Return the (X, Y) coordinate for the center point of the cell that contains the specified text.  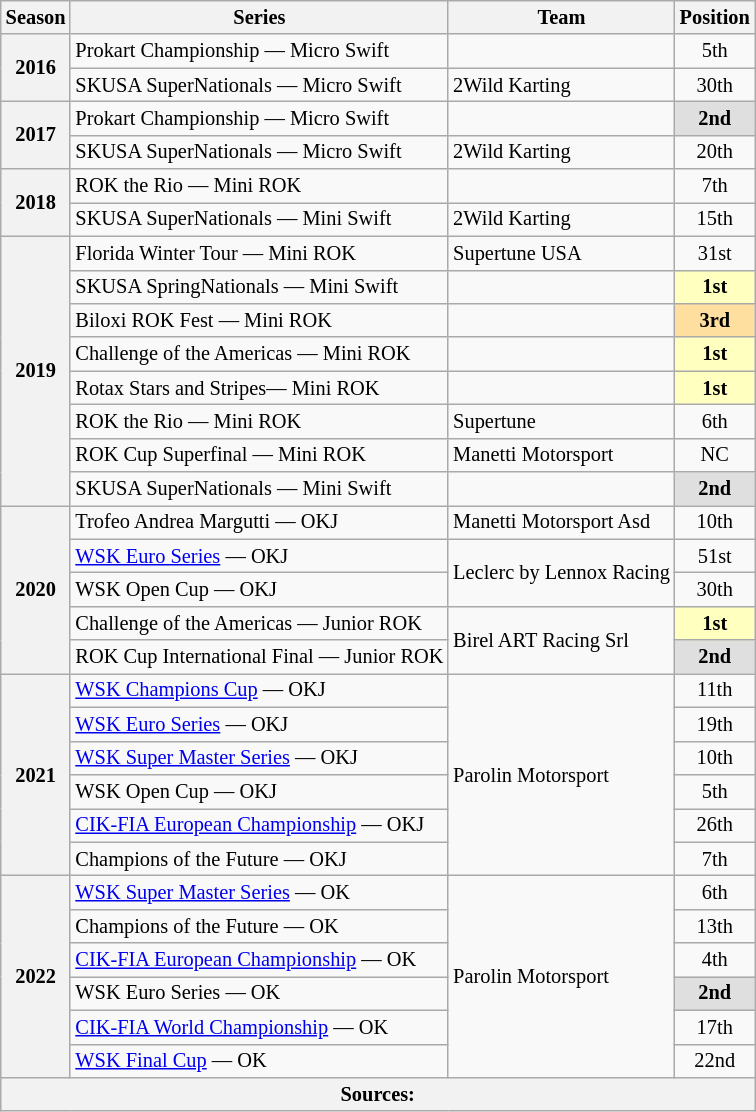
CIK-FIA World Championship — OK (259, 1027)
2018 (36, 202)
Team (561, 17)
Birel ART Racing Srl (561, 640)
Season (36, 17)
3rd (715, 320)
2017 (36, 134)
2022 (36, 976)
CIK-FIA European Championship — OKJ (259, 825)
WSK Champions Cup — OKJ (259, 690)
WSK Super Master Series — OK (259, 892)
Challenge of the Americas — Junior ROK (259, 623)
Leclerc by Lennox Racing (561, 572)
2019 (36, 370)
Challenge of the Americas — Mini ROK (259, 354)
CIK-FIA European Championship — OK (259, 960)
Supertune (561, 421)
NC (715, 455)
31st (715, 253)
ROK Cup International Final — Junior ROK (259, 657)
Sources: (378, 1094)
26th (715, 825)
11th (715, 690)
15th (715, 219)
19th (715, 724)
ROK Cup Superfinal — Mini ROK (259, 455)
Champions of the Future — OKJ (259, 859)
13th (715, 926)
Supertune USA (561, 253)
Biloxi ROK Fest — Mini ROK (259, 320)
Trofeo Andrea Margutti — OKJ (259, 522)
Champions of the Future — OK (259, 926)
2020 (36, 589)
Series (259, 17)
WSK Euro Series — OK (259, 993)
20th (715, 152)
2016 (36, 68)
51st (715, 556)
WSK Super Master Series — OKJ (259, 758)
SKUSA SpringNationals — Mini Swift (259, 287)
Position (715, 17)
4th (715, 960)
22nd (715, 1061)
17th (715, 1027)
Florida Winter Tour — Mini ROK (259, 253)
Manetti Motorsport Asd (561, 522)
2021 (36, 774)
WSK Final Cup — OK (259, 1061)
Rotax Stars and Stripes— Mini ROK (259, 388)
Manetti Motorsport (561, 455)
